From the cell containing the given text, extract its center point as (x, y) coordinate. 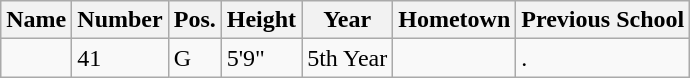
G (194, 58)
Number (120, 20)
Name (36, 20)
Pos. (194, 20)
Year (348, 20)
Hometown (454, 20)
5th Year (348, 58)
Previous School (603, 20)
. (603, 58)
5'9" (261, 58)
41 (120, 58)
Height (261, 20)
